From the cell containing the given text, extract its center point as [x, y] coordinate. 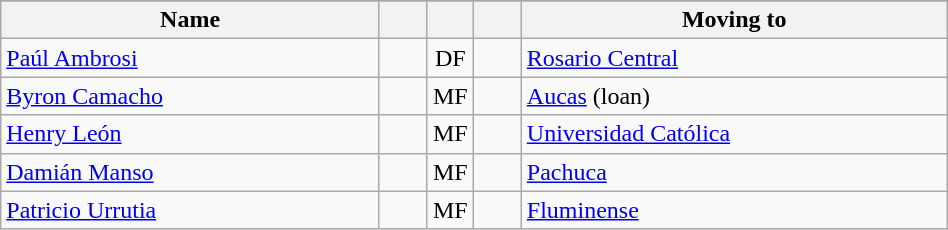
Aucas (loan) [734, 96]
Universidad Católica [734, 134]
Fluminense [734, 210]
Moving to [734, 20]
DF [450, 58]
Paúl Ambrosi [190, 58]
Byron Camacho [190, 96]
Name [190, 20]
Rosario Central [734, 58]
Henry León [190, 134]
Pachuca [734, 172]
Patricio Urrutia [190, 210]
Damián Manso [190, 172]
